Output the (x, y) coordinate of the center of the cell containing the given text.  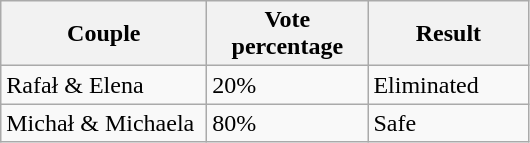
Safe (448, 123)
Eliminated (448, 85)
Couple (104, 34)
80% (288, 123)
Result (448, 34)
Vote percentage (288, 34)
20% (288, 85)
Michał & Michaela (104, 123)
Rafał & Elena (104, 85)
